Capture the cell that displays the provided text and extract its [X, Y] central coordinate. 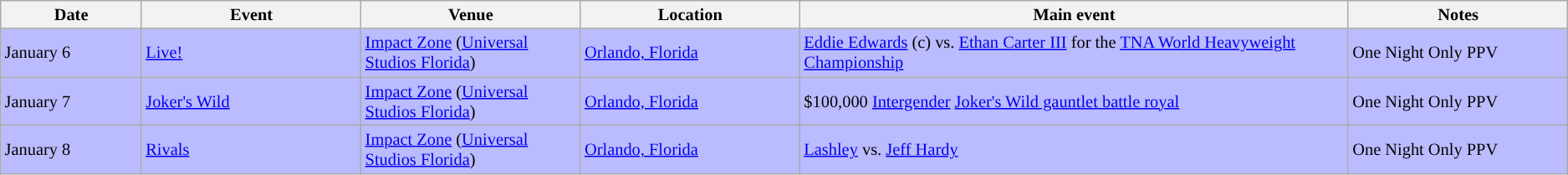
Main event [1074, 14]
January 7 [72, 101]
Venue [471, 14]
January 6 [72, 53]
Date [72, 14]
Notes [1458, 14]
Lashley vs. Jeff Hardy [1074, 149]
Location [690, 14]
Rivals [251, 149]
$100,000 Intergender Joker's Wild gauntlet battle royal [1074, 101]
Eddie Edwards (c) vs. Ethan Carter III for the TNA World Heavyweight Championship [1074, 53]
Joker's Wild [251, 101]
January 8 [72, 149]
Event [251, 14]
Live! [251, 53]
